Scan for the cell matching the given text and deliver its (X, Y) coordinate at center. 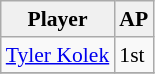
Tyler Kolek (58, 55)
AP (134, 19)
Player (58, 19)
1st (134, 55)
